Pinpoint the cell where the given text exists, returning its [x, y] midpoint coordinate. 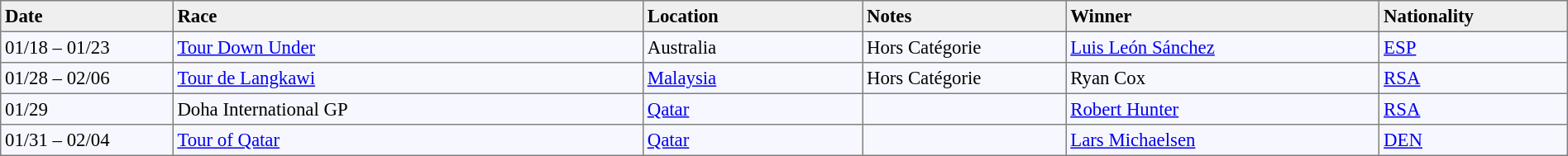
Tour Down Under [408, 47]
Doha International GP [408, 109]
Lars Michaelsen [1222, 140]
01/18 – 01/23 [87, 47]
01/28 – 02/06 [87, 78]
Tour of Qatar [408, 140]
Winner [1222, 17]
Luis León Sánchez [1222, 47]
01/31 – 02/04 [87, 140]
Robert Hunter [1222, 109]
DEN [1474, 140]
Notes [964, 17]
Date [87, 17]
Race [408, 17]
Nationality [1474, 17]
ESP [1474, 47]
Tour de Langkawi [408, 78]
Malaysia [753, 78]
Ryan Cox [1222, 78]
01/29 [87, 109]
Location [753, 17]
Australia [753, 47]
